Search for the cell housing the specified text and yield its (X, Y) center coordinate. 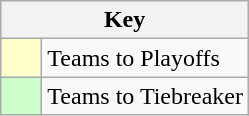
Key (125, 20)
Teams to Playoffs (146, 58)
Teams to Tiebreaker (146, 96)
